Find where the given text appears and provide that cell's center as [x, y] coordinate. 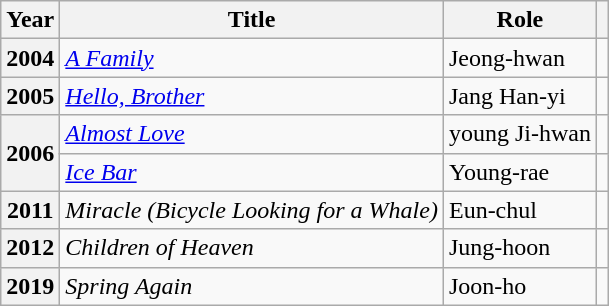
Hello, Brother [252, 96]
2006 [30, 153]
Role [520, 20]
A Family [252, 58]
Young-rae [520, 172]
2011 [30, 210]
Spring Again [252, 286]
Year [30, 20]
young Ji-hwan [520, 134]
2012 [30, 248]
Jeong-hwan [520, 58]
2005 [30, 96]
Almost Love [252, 134]
Miracle (Bicycle Looking for a Whale) [252, 210]
Children of Heaven [252, 248]
Joon-ho [520, 286]
Ice Bar [252, 172]
2019 [30, 286]
2004 [30, 58]
Jang Han-yi [520, 96]
Title [252, 20]
Jung-hoon [520, 248]
Eun-chul [520, 210]
